Detect which cell encompasses the target text, then output its (x, y) center coordinate. 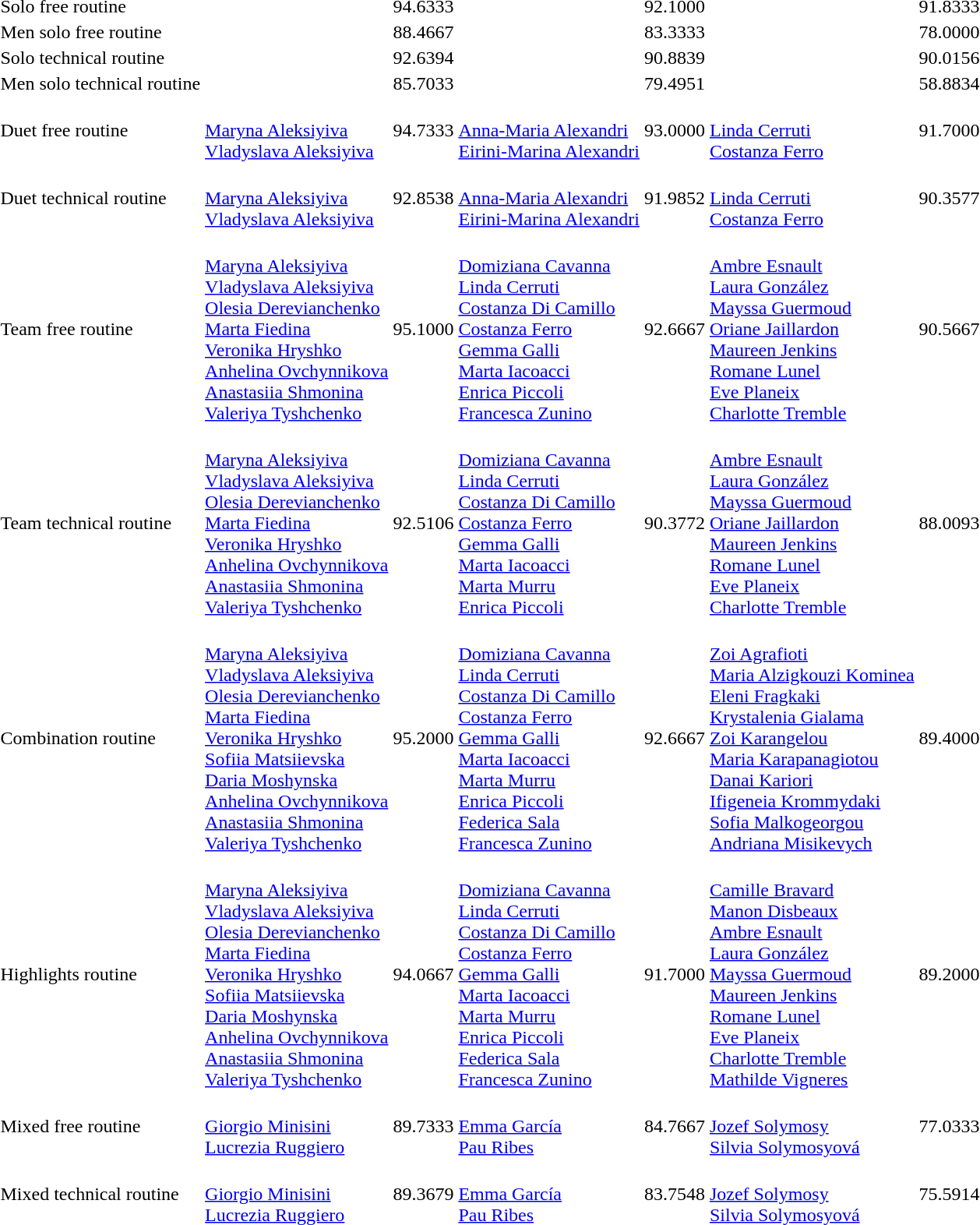
94.7333 (424, 130)
90.8839 (675, 58)
95.1000 (424, 329)
Jozef SolymosySilvia Solymosyová (812, 1126)
Giorgio MinisiniLucrezia Ruggiero (297, 1126)
89.7333 (424, 1126)
92.5106 (424, 523)
Domiziana CavannaLinda CerrutiCostanza Di CamilloCostanza FerroGemma GalliMarta IacoacciEnrica PiccoliFrancesca Zunino (549, 329)
79.4951 (675, 83)
91.7000 (675, 974)
91.9852 (675, 198)
93.0000 (675, 130)
85.7033 (424, 83)
92.8538 (424, 198)
83.3333 (675, 32)
90.3772 (675, 523)
Emma GarcíaPau Ribes (549, 1126)
84.7667 (675, 1126)
95.2000 (424, 738)
88.4667 (424, 32)
Domiziana CavannaLinda CerrutiCostanza Di CamilloCostanza FerroGemma GalliMarta IacoacciMarta MurruEnrica Piccoli (549, 523)
92.6394 (424, 58)
94.0667 (424, 974)
Camille BravardManon DisbeauxAmbre EsnaultLaura GonzálezMayssa GuermoudMaureen JenkinsRomane LunelEve PlaneixCharlotte TrembleMathilde Vigneres (812, 974)
